Determine the [X, Y] coordinate at the center of the cell enclosing the given text.  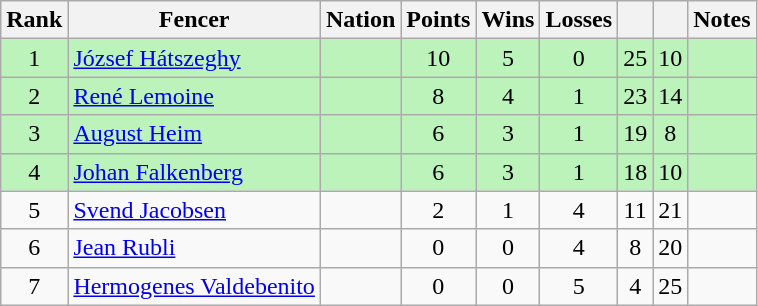
August Heim [194, 134]
Johan Falkenberg [194, 172]
Nation [360, 20]
20 [670, 248]
11 [636, 210]
Rank [34, 20]
René Lemoine [194, 96]
21 [670, 210]
Points [438, 20]
Jean Rubli [194, 248]
23 [636, 96]
Notes [722, 20]
Hermogenes Valdebenito [194, 286]
Losses [579, 20]
7 [34, 286]
14 [670, 96]
18 [636, 172]
Fencer [194, 20]
Wins [508, 20]
19 [636, 134]
József Hátszeghy [194, 58]
Svend Jacobsen [194, 210]
